Locate the cell with the specified text and output its [X, Y] center coordinate. 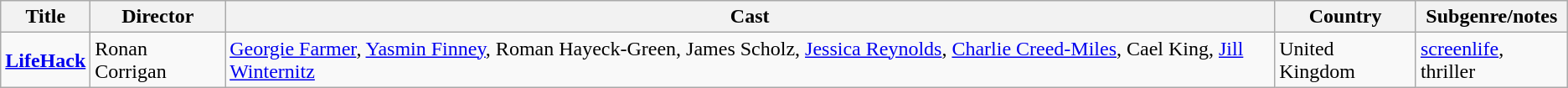
Subgenre/notes [1491, 17]
Ronan Corrigan [157, 60]
Director [157, 17]
Georgie Farmer, Yasmin Finney, Roman Hayeck-Green, James Scholz, Jessica Reynolds, Charlie Creed-Miles, Cael King, Jill Winternitz [750, 60]
Cast [750, 17]
Title [45, 17]
screenlife, thriller [1491, 60]
LifeHack [45, 60]
United Kingdom [1345, 60]
Country [1345, 17]
